Pinpoint the cell where the given text exists, returning its (x, y) midpoint coordinate. 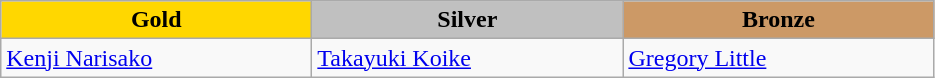
Silver (468, 20)
Gold (156, 20)
Gregory Little (778, 58)
Takayuki Koike (468, 58)
Kenji Narisako (156, 58)
Bronze (778, 20)
